Locate the cell with the specified text and output its [X, Y] center coordinate. 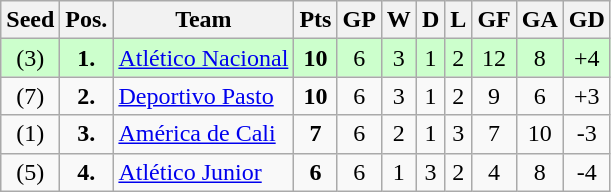
Atlético Junior [204, 172]
Pts [316, 20]
Seed [30, 20]
América de Cali [204, 134]
2. [86, 96]
9 [494, 96]
+3 [586, 96]
(3) [30, 58]
-4 [586, 172]
4. [86, 172]
GA [540, 20]
L [458, 20]
(7) [30, 96]
1. [86, 58]
GP [359, 20]
Atlético Nacional [204, 58]
GF [494, 20]
(1) [30, 134]
Team [204, 20]
12 [494, 58]
(5) [30, 172]
-3 [586, 134]
Pos. [86, 20]
4 [494, 172]
+4 [586, 58]
GD [586, 20]
W [398, 20]
Deportivo Pasto [204, 96]
D [430, 20]
3. [86, 134]
